For the text-containing cell, return its midpoint in (x, y) coordinate format. 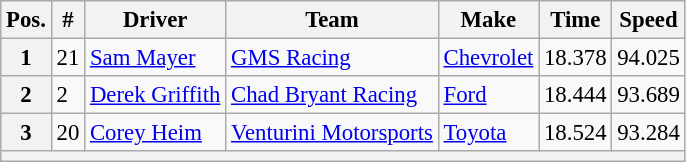
# (68, 20)
Venturini Motorsports (332, 133)
Toyota (488, 133)
Corey Heim (156, 133)
Make (488, 20)
Pos. (26, 20)
18.444 (576, 95)
Chevrolet (488, 58)
Driver (156, 20)
Speed (648, 20)
1 (26, 58)
Derek Griffith (156, 95)
Time (576, 20)
21 (68, 58)
94.025 (648, 58)
Ford (488, 95)
Sam Mayer (156, 58)
18.378 (576, 58)
93.284 (648, 133)
Team (332, 20)
3 (26, 133)
93.689 (648, 95)
Chad Bryant Racing (332, 95)
GMS Racing (332, 58)
18.524 (576, 133)
20 (68, 133)
